Output the (x, y) coordinate of the center of the cell containing the given text.  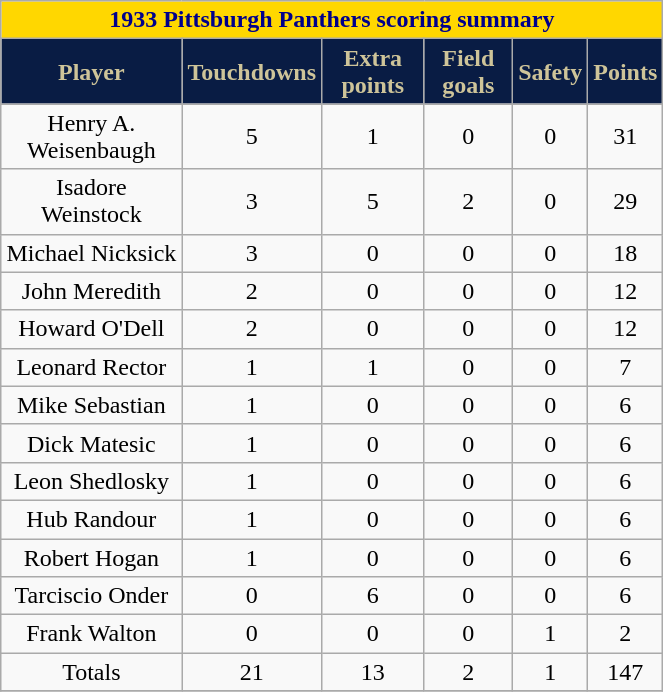
147 (626, 672)
Points (626, 72)
13 (373, 672)
21 (252, 672)
Frank Walton (92, 634)
Safety (550, 72)
Tarciscio Onder (92, 596)
Leonard Rector (92, 367)
Totals (92, 672)
Hub Randour (92, 519)
Extra points (373, 72)
Robert Hogan (92, 557)
18 (626, 253)
Dick Matesic (92, 443)
29 (626, 202)
31 (626, 136)
Player (92, 72)
7 (626, 367)
Isadore Weinstock (92, 202)
John Meredith (92, 291)
Michael Nicksick (92, 253)
Howard O'Dell (92, 329)
Leon Shedlosky (92, 481)
Touchdowns (252, 72)
1933 Pittsburgh Panthers scoring summary (332, 20)
Mike Sebastian (92, 405)
Henry A. Weisenbaugh (92, 136)
Field goals (468, 72)
